Find where the given text appears and provide that cell's center as (X, Y) coordinate. 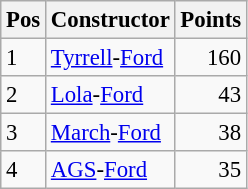
4 (24, 170)
Constructor (111, 20)
Lola-Ford (111, 95)
March-Ford (111, 133)
35 (210, 170)
43 (210, 95)
AGS-Ford (111, 170)
3 (24, 133)
160 (210, 58)
2 (24, 95)
Pos (24, 20)
Tyrrell-Ford (111, 58)
Points (210, 20)
1 (24, 58)
38 (210, 133)
